Identify which cell holds the provided text, then report its [X, Y] central coordinate. 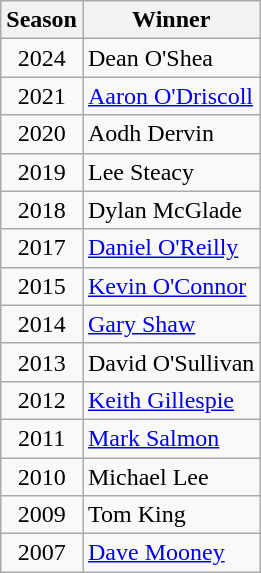
2015 [42, 286]
Aodh Dervin [170, 134]
2011 [42, 438]
Michael Lee [170, 477]
Dean O'Shea [170, 58]
Lee Steacy [170, 172]
Dylan McGlade [170, 210]
Kevin O'Connor [170, 286]
2018 [42, 210]
2012 [42, 400]
Keith Gillespie [170, 400]
David O'Sullivan [170, 362]
2009 [42, 515]
Gary Shaw [170, 324]
2020 [42, 134]
2024 [42, 58]
Season [42, 20]
Dave Mooney [170, 553]
Daniel O'Reilly [170, 248]
Aaron O'Driscoll [170, 96]
Winner [170, 20]
2014 [42, 324]
2010 [42, 477]
2019 [42, 172]
2017 [42, 248]
Mark Salmon [170, 438]
2007 [42, 553]
Tom King [170, 515]
2021 [42, 96]
2013 [42, 362]
